Identify which cell holds the provided text, then report its (x, y) central coordinate. 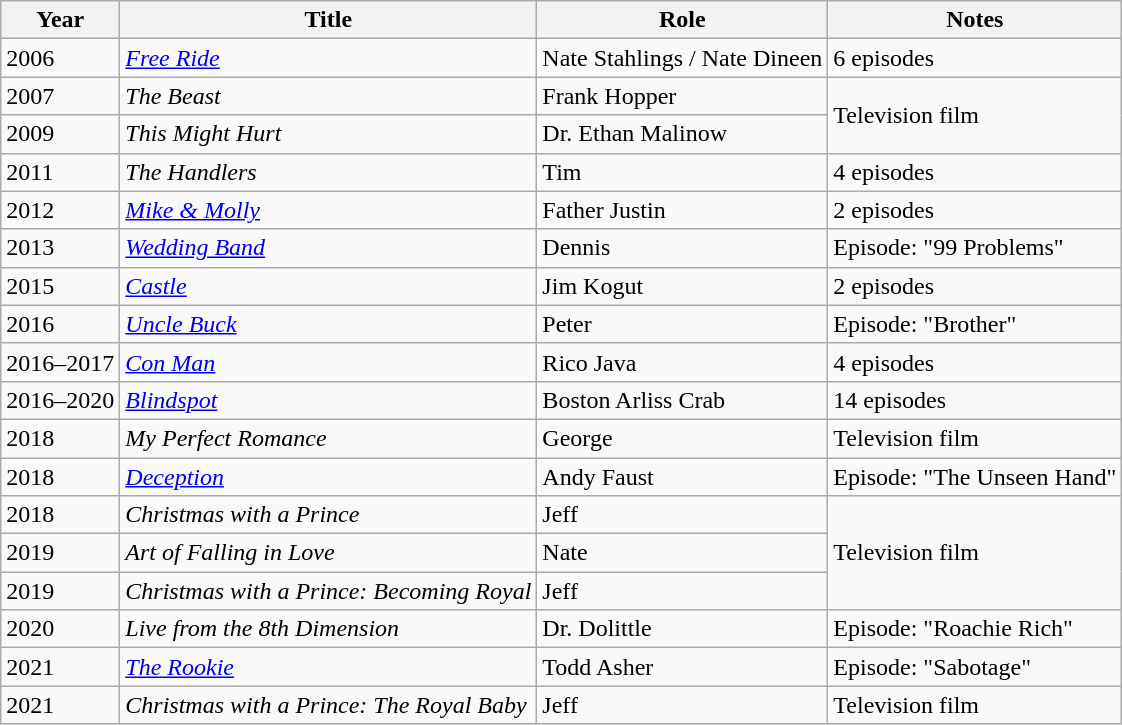
George (682, 438)
Uncle Buck (328, 324)
Dennis (682, 248)
2011 (60, 172)
Dr. Dolittle (682, 629)
Nate Stahlings / Nate Dineen (682, 58)
Christmas with a Prince: The Royal Baby (328, 705)
Andy Faust (682, 477)
Christmas with a Prince (328, 515)
Role (682, 20)
Mike & Molly (328, 210)
Dr. Ethan Malinow (682, 134)
Episode: "Sabotage" (975, 667)
This Might Hurt (328, 134)
14 episodes (975, 400)
Episode: "Brother" (975, 324)
Boston Arliss Crab (682, 400)
2013 (60, 248)
2015 (60, 286)
Live from the 8th Dimension (328, 629)
2016 (60, 324)
Jim Kogut (682, 286)
Rico Java (682, 362)
Nate (682, 553)
Episode: "The Unseen Hand" (975, 477)
Frank Hopper (682, 96)
Title (328, 20)
Year (60, 20)
2009 (60, 134)
Father Justin (682, 210)
2016–2020 (60, 400)
The Handlers (328, 172)
2006 (60, 58)
Notes (975, 20)
2012 (60, 210)
Todd Asher (682, 667)
Blindspot (328, 400)
Art of Falling in Love (328, 553)
The Beast (328, 96)
My Perfect Romance (328, 438)
Peter (682, 324)
2016–2017 (60, 362)
Castle (328, 286)
6 episodes (975, 58)
Free Ride (328, 58)
2007 (60, 96)
Wedding Band (328, 248)
2020 (60, 629)
The Rookie (328, 667)
Episode: "Roachie Rich" (975, 629)
Episode: "99 Problems" (975, 248)
Deception (328, 477)
Tim (682, 172)
Christmas with a Prince: Becoming Royal (328, 591)
Con Man (328, 362)
